Pinpoint the cell where the given text exists, returning its [X, Y] midpoint coordinate. 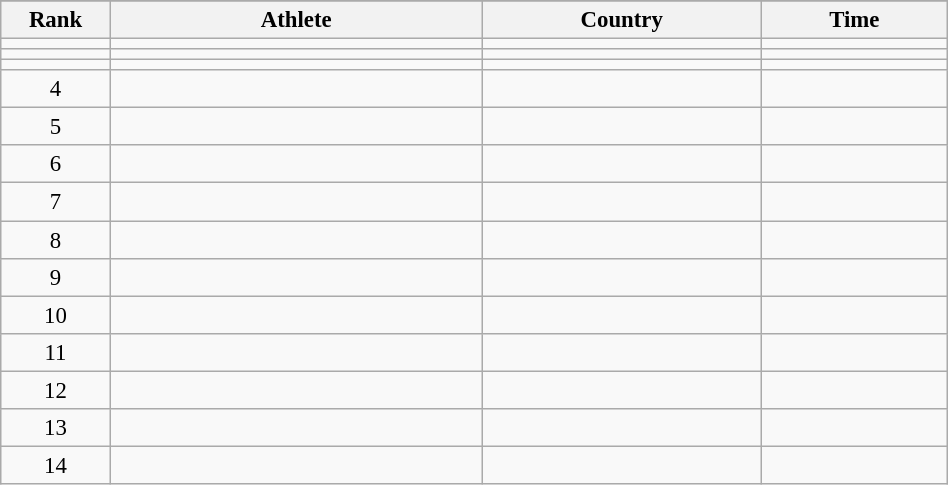
9 [56, 277]
Athlete [296, 20]
14 [56, 465]
Rank [56, 20]
4 [56, 89]
Time [854, 20]
6 [56, 165]
8 [56, 240]
Country [622, 20]
12 [56, 390]
10 [56, 315]
5 [56, 127]
11 [56, 352]
7 [56, 202]
13 [56, 428]
